Determine the [X, Y] coordinate at the center of the cell enclosing the given text.  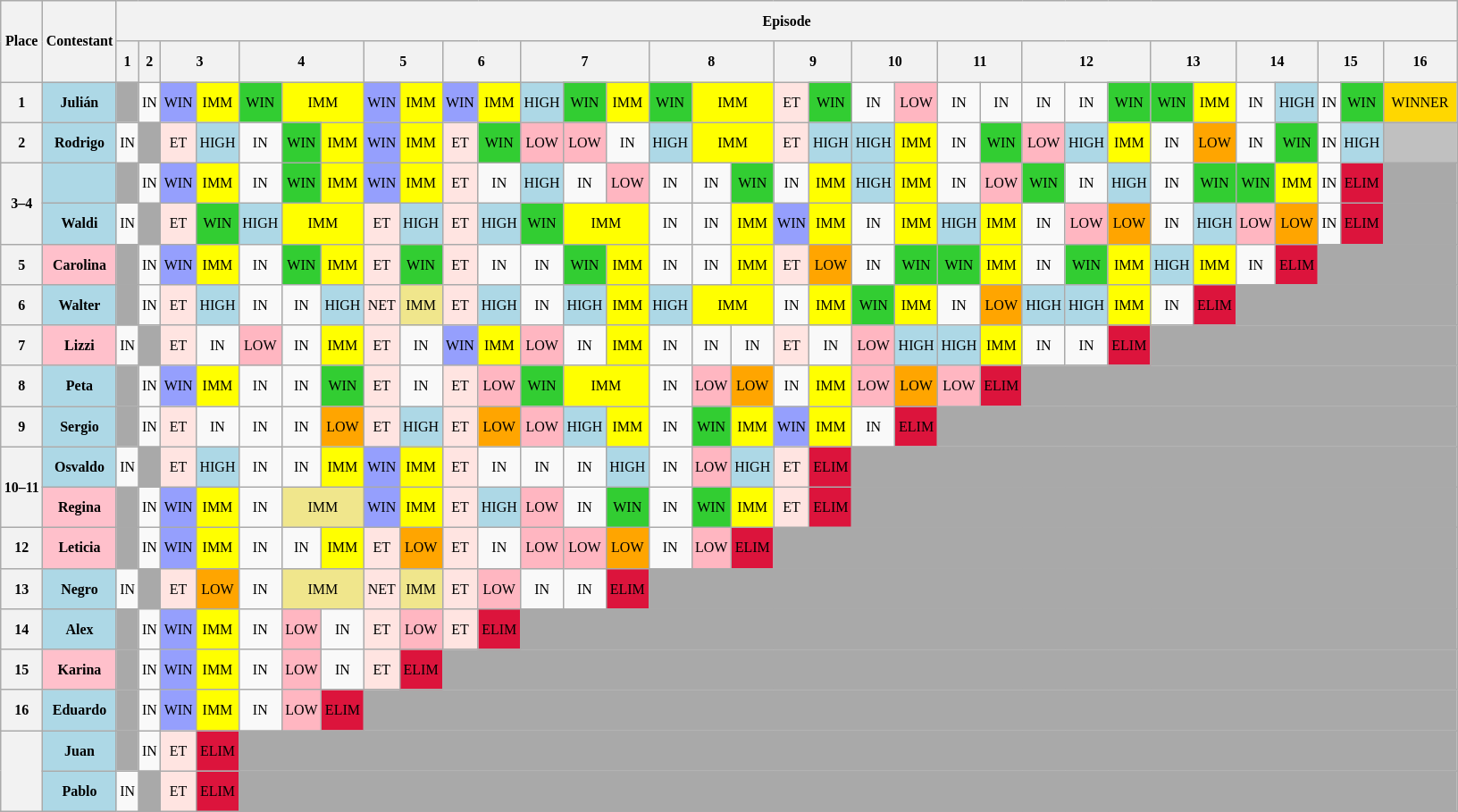
3 [200, 61]
Carolina [80, 264]
Waldi [80, 223]
11 [979, 61]
Rodrigo [80, 143]
Osvaldo [80, 466]
Leticia [80, 547]
Regina [80, 507]
Peta [80, 386]
Karina [80, 668]
Sergio [80, 425]
10–11 [21, 488]
3–4 [21, 204]
Alex [80, 629]
Eduardo [80, 709]
Pablo [80, 791]
Julián [80, 102]
Walter [80, 304]
Lizzi [80, 345]
Episode [786, 20]
Place [21, 41]
Juan [80, 750]
WINNER [1420, 102]
4 [301, 61]
Negro [80, 588]
10 [895, 61]
Contestant [80, 41]
